Capture the cell that displays the provided text and extract its (X, Y) central coordinate. 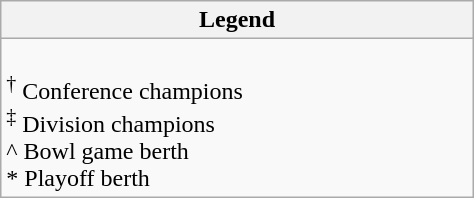
† Conference champions ‡ Division champions ^ Bowl game berth * Playoff berth (237, 118)
Legend (237, 20)
